Scan for the cell matching the given text and deliver its (x, y) coordinate at center. 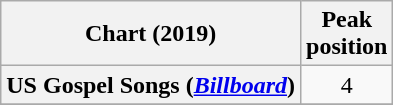
Chart (2019) (151, 34)
Peak position (347, 34)
US Gospel Songs (Billboard) (151, 85)
4 (347, 85)
